Find where the given text appears and provide that cell's center as [x, y] coordinate. 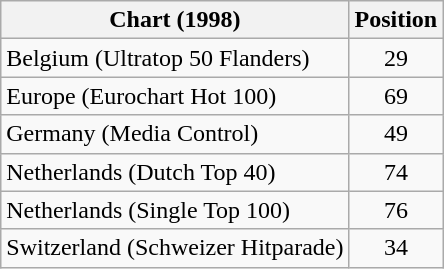
Chart (1998) [175, 20]
76 [396, 210]
74 [396, 172]
49 [396, 134]
Germany (Media Control) [175, 134]
Netherlands (Single Top 100) [175, 210]
Europe (Eurochart Hot 100) [175, 96]
Switzerland (Schweizer Hitparade) [175, 248]
Netherlands (Dutch Top 40) [175, 172]
Belgium (Ultratop 50 Flanders) [175, 58]
34 [396, 248]
69 [396, 96]
29 [396, 58]
Position [396, 20]
